Determine the [X, Y] coordinate at the center of the cell enclosing the given text.  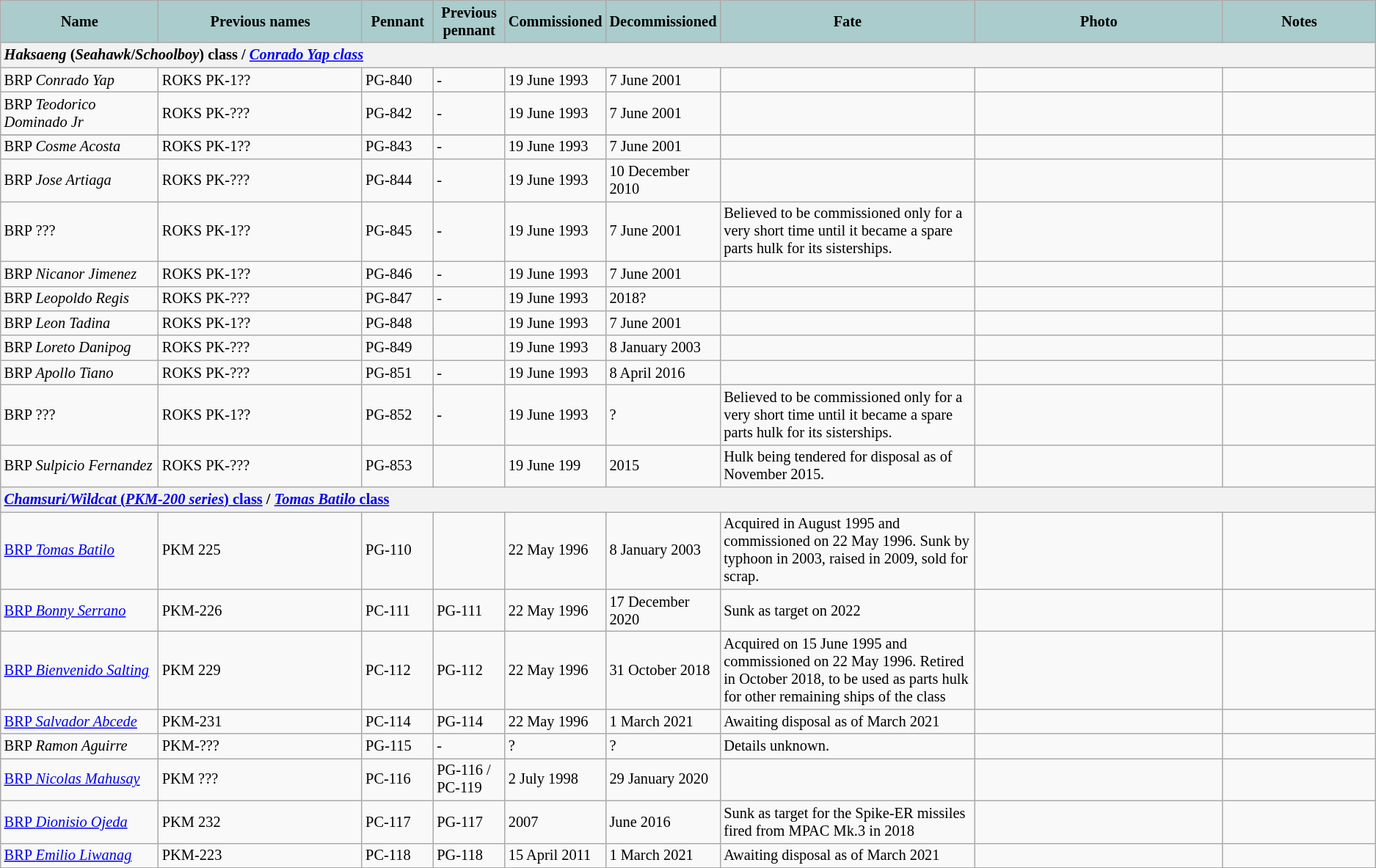
2007 [556, 822]
Commissioned [556, 21]
BRP Nicanor Jimenez [79, 274]
BRP Jose Artiaga [79, 180]
Acquired in August 1995 and commissioned on 22 May 1996. Sunk by typhoon in 2003, raised in 2009, sold for scrap. [847, 550]
PG-847 [398, 299]
PG-851 [398, 373]
PKM-226 [260, 610]
PG-117 [469, 822]
17 December 2020 [663, 610]
Previous names [260, 21]
PG-846 [398, 274]
BRP Salvador Abcede [79, 721]
Sunk as target for the Spike-ER missiles fired from MPAC Mk.3 in 2018 [847, 822]
BRP Cosme Acosta [79, 147]
PC-114 [398, 721]
June 2016 [663, 822]
BRP Leon Tadina [79, 323]
BRP Ramon Aguirre [79, 746]
Haksaeng (Seahawk/Schoolboy) class / Conrado Yap class [688, 55]
BRP Conrado Yap [79, 80]
BRP Sulpicio Fernandez [79, 466]
BRP Teodorico Dominado Jr [79, 113]
Hulk being tendered for disposal as of November 2015. [847, 466]
BRP Apollo Tiano [79, 373]
PKM-??? [260, 746]
PG-115 [398, 746]
PC-112 [398, 670]
PG-840 [398, 80]
BRP Bienvenido Salting [79, 670]
PG-849 [398, 348]
15 April 2011 [556, 856]
PKM 232 [260, 822]
PKM ??? [260, 779]
Chamsuri/Wildcat (PKM-200 series) class / Tomas Batilo class [688, 500]
Decommissioned [663, 21]
PG-845 [398, 231]
PG-844 [398, 180]
BRP Leopoldo Regis [79, 299]
10 December 2010 [663, 180]
2 July 1998 [556, 779]
PG-118 [469, 856]
BRP Tomas Batilo [79, 550]
Name [79, 21]
BRP Nicolas Mahusay [79, 779]
PG-111 [469, 610]
Details unknown. [847, 746]
Acquired on 15 June 1995 and commissioned on 22 May 1996. Retired in October 2018, to be used as parts hulk for other remaining ships of the class [847, 670]
PG-842 [398, 113]
PG-852 [398, 415]
PG-116 / PC-119 [469, 779]
PC-118 [398, 856]
PG-114 [469, 721]
PG-853 [398, 466]
PC-116 [398, 779]
PG-110 [398, 550]
PG-112 [469, 670]
8 April 2016 [663, 373]
Sunk as target on 2022 [847, 610]
PC-117 [398, 822]
Notes [1299, 21]
PKM 229 [260, 670]
19 June 199 [556, 466]
PG-843 [398, 147]
Previous pennant [469, 21]
BRP Bonny Serrano [79, 610]
PKM-231 [260, 721]
Photo [1098, 21]
BRP Emilio Liwanag [79, 856]
PKM 225 [260, 550]
29 January 2020 [663, 779]
BRP Loreto Danipog [79, 348]
BRP Dionisio Ojeda [79, 822]
2015 [663, 466]
Fate [847, 21]
2018? [663, 299]
PG-848 [398, 323]
31 October 2018 [663, 670]
Pennant [398, 21]
PKM-223 [260, 856]
PC-111 [398, 610]
